For the text-containing cell, return its midpoint in (x, y) coordinate format. 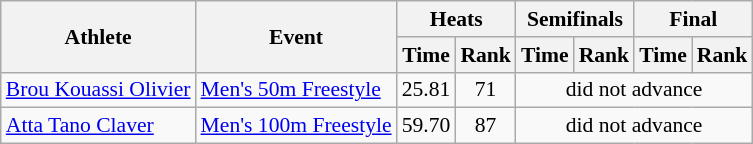
Event (296, 36)
Heats (456, 19)
59.70 (426, 126)
Men's 100m Freestyle (296, 126)
Athlete (98, 36)
Brou Kouassi Olivier (98, 90)
Atta Tano Claver (98, 126)
Final (693, 19)
Men's 50m Freestyle (296, 90)
Semifinals (575, 19)
71 (486, 90)
25.81 (426, 90)
87 (486, 126)
